Capture the cell that displays the provided text and extract its [X, Y] central coordinate. 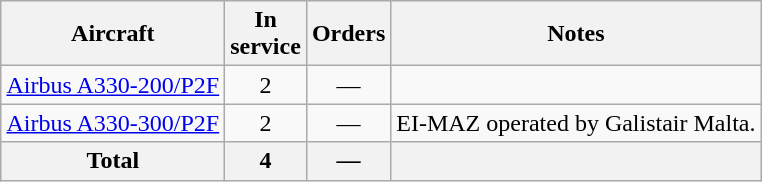
Orders [348, 34]
4 [266, 161]
Total [113, 161]
Inservice [266, 34]
Airbus A330-300/P2F [113, 123]
EI-MAZ operated by Galistair Malta. [576, 123]
Notes [576, 34]
Airbus A330-200/P2F [113, 85]
Aircraft [113, 34]
